Pinpoint the cell where the given text exists, returning its [X, Y] midpoint coordinate. 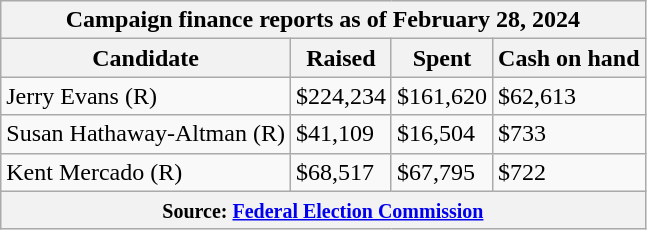
Susan Hathaway-Altman (R) [146, 134]
Candidate [146, 58]
$68,517 [340, 172]
$161,620 [442, 96]
$41,109 [340, 134]
$16,504 [442, 134]
Cash on hand [569, 58]
Campaign finance reports as of February 28, 2024 [323, 20]
Raised [340, 58]
Jerry Evans (R) [146, 96]
$722 [569, 172]
$67,795 [442, 172]
Kent Mercado (R) [146, 172]
$62,613 [569, 96]
$224,234 [340, 96]
$733 [569, 134]
Spent [442, 58]
Source: Federal Election Commission [323, 210]
